Return the (X, Y) coordinate for the center point of the cell that contains the specified text.  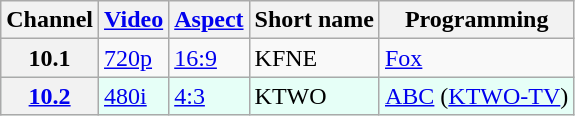
Channel (50, 20)
ABC (KTWO-TV) (476, 96)
Fox (476, 58)
4:3 (209, 96)
10.2 (50, 96)
Short name (314, 20)
480i (134, 96)
16:9 (209, 58)
Programming (476, 20)
Aspect (209, 20)
10.1 (50, 58)
Video (134, 20)
720p (134, 58)
KTWO (314, 96)
KFNE (314, 58)
